Return [X, Y] of the center of cell containing provided text 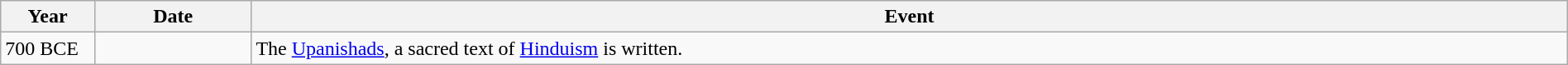
Year [48, 17]
Event [910, 17]
700 BCE [48, 48]
Date [172, 17]
The Upanishads, a sacred text of Hinduism is written. [910, 48]
